Extract the [x, y] coordinate from the center of the cell holding the provided text.  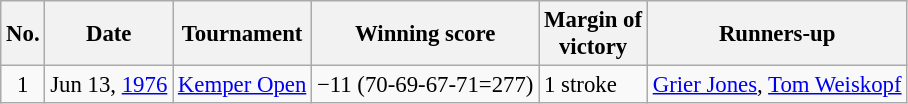
1 [23, 85]
Date [109, 34]
Margin ofvictory [594, 34]
1 stroke [594, 85]
Jun 13, 1976 [109, 85]
Kemper Open [242, 85]
Tournament [242, 34]
Runners-up [776, 34]
−11 (70-69-67-71=277) [426, 85]
Winning score [426, 34]
No. [23, 34]
Grier Jones, Tom Weiskopf [776, 85]
